Return [x, y] of the center of cell containing provided text 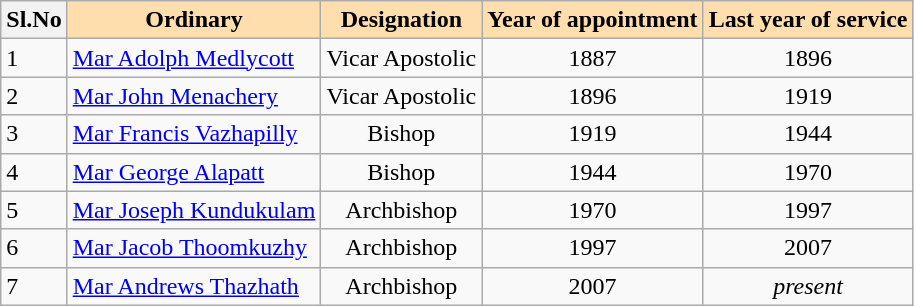
1 [34, 58]
6 [34, 248]
Mar Jacob Thoomkuzhy [194, 248]
Mar John Menachery [194, 96]
Mar Joseph Kundukulam [194, 210]
Mar Francis Vazhapilly [194, 134]
5 [34, 210]
Year of appointment [592, 20]
Last year of service [808, 20]
3 [34, 134]
7 [34, 286]
Ordinary [194, 20]
present [808, 286]
Sl.No [34, 20]
Mar Andrews Thazhath [194, 286]
2 [34, 96]
4 [34, 172]
Mar George Alapatt [194, 172]
1887 [592, 58]
Mar Adolph Medlycott [194, 58]
Designation [402, 20]
